Scan for the cell matching the given text and deliver its (X, Y) coordinate at center. 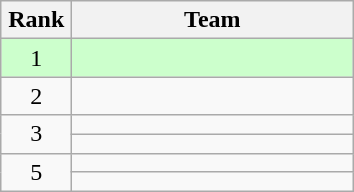
5 (36, 172)
1 (36, 58)
2 (36, 96)
3 (36, 134)
Team (212, 20)
Rank (36, 20)
